Return [X, Y] of the center of cell containing provided text 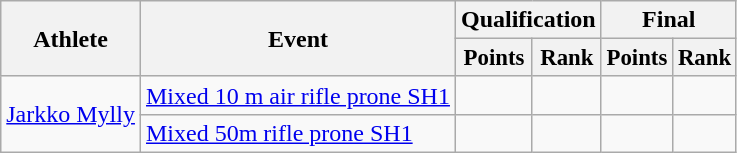
Mixed 50m rifle prone SH1 [298, 133]
Mixed 10 m air rifle prone SH1 [298, 95]
Jarkko Mylly [71, 114]
Qualification [528, 20]
Athlete [71, 39]
Event [298, 39]
Final [668, 20]
